For the text-containing cell, return its midpoint in [x, y] coordinate format. 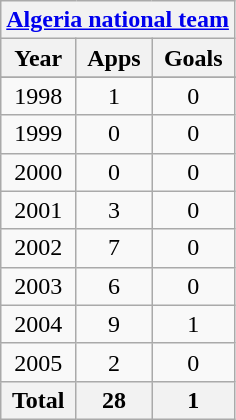
Year [38, 58]
6 [114, 286]
2000 [38, 172]
1998 [38, 96]
2 [114, 362]
2003 [38, 286]
2004 [38, 324]
28 [114, 400]
Algeria national team [118, 20]
Goals [193, 58]
2005 [38, 362]
3 [114, 210]
1999 [38, 134]
2001 [38, 210]
Total [38, 400]
Apps [114, 58]
7 [114, 248]
2002 [38, 248]
9 [114, 324]
